Determine the (x, y) coordinate at the center of the cell enclosing the given text.  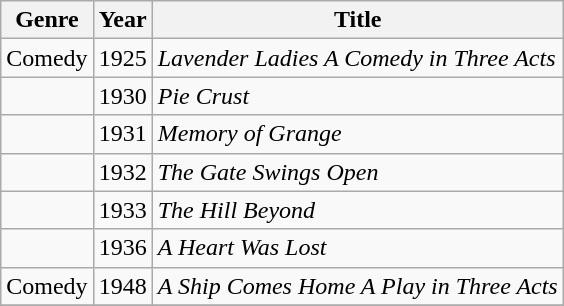
Pie Crust (358, 96)
Lavender Ladies A Comedy in Three Acts (358, 58)
Year (122, 20)
1930 (122, 96)
The Gate Swings Open (358, 172)
A Ship Comes Home A Play in Three Acts (358, 286)
1932 (122, 172)
1936 (122, 248)
1948 (122, 286)
1931 (122, 134)
1925 (122, 58)
A Heart Was Lost (358, 248)
Genre (47, 20)
Memory of Grange (358, 134)
Title (358, 20)
The Hill Beyond (358, 210)
1933 (122, 210)
